From the cell containing the given text, extract its center point as [x, y] coordinate. 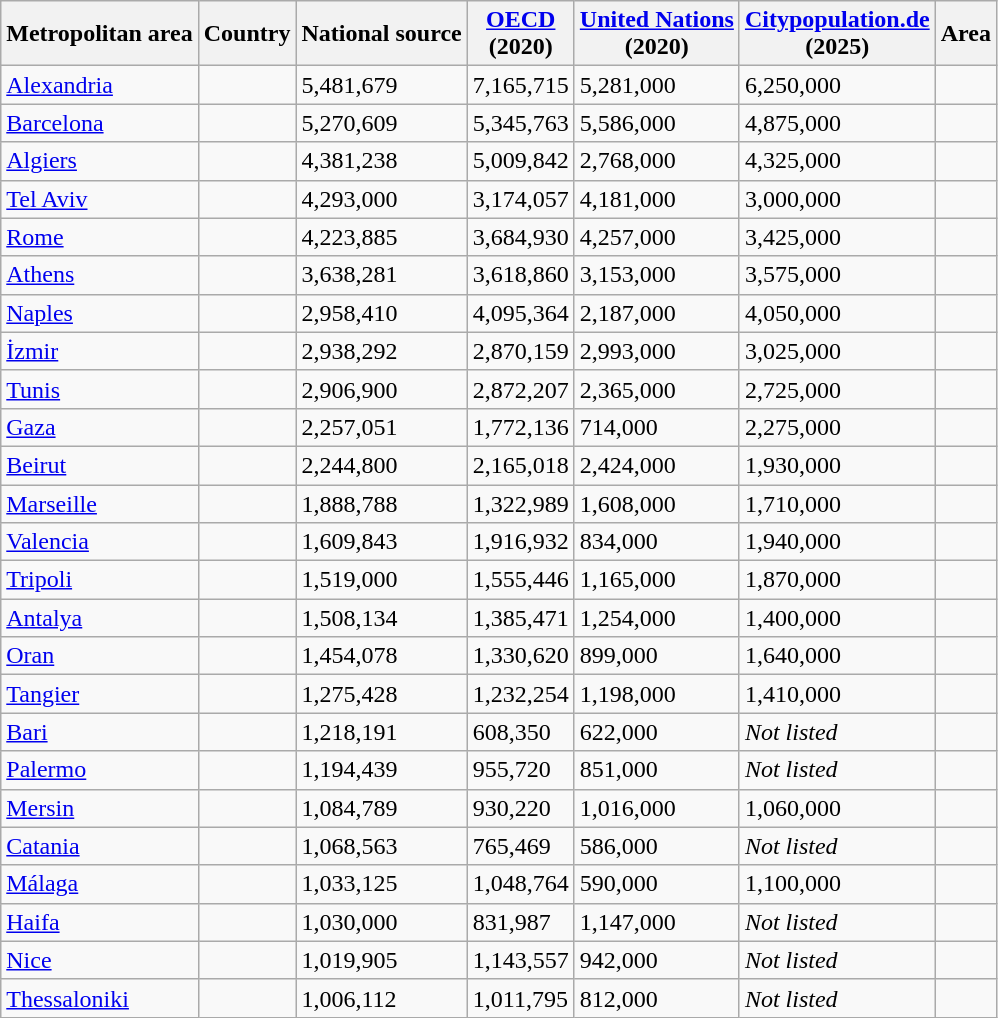
586,000 [656, 846]
765,469 [520, 846]
1,870,000 [837, 580]
5,345,763 [520, 123]
Nice [100, 960]
1,275,428 [382, 694]
899,000 [656, 656]
1,916,932 [520, 542]
1,084,789 [382, 808]
Metropolitan area [100, 34]
Valencia [100, 542]
Marseille [100, 503]
1,330,620 [520, 656]
Málaga [100, 884]
5,281,000 [656, 85]
Alexandria [100, 85]
1,232,254 [520, 694]
955,720 [520, 770]
930,220 [520, 808]
Algiers [100, 161]
1,410,000 [837, 694]
2,958,410 [382, 313]
2,187,000 [656, 313]
4,257,000 [656, 237]
2,906,900 [382, 389]
2,725,000 [837, 389]
714,000 [656, 427]
1,011,795 [520, 998]
2,424,000 [656, 465]
4,223,885 [382, 237]
1,165,000 [656, 580]
2,365,000 [656, 389]
1,608,000 [656, 503]
Gaza [100, 427]
Oran [100, 656]
United Nations(2020) [656, 34]
831,987 [520, 922]
3,025,000 [837, 351]
2,257,051 [382, 427]
Mersin [100, 808]
7,165,715 [520, 85]
2,275,000 [837, 427]
OECD(2020) [520, 34]
5,009,842 [520, 161]
İzmir [100, 351]
1,194,439 [382, 770]
1,710,000 [837, 503]
Athens [100, 275]
3,638,281 [382, 275]
590,000 [656, 884]
812,000 [656, 998]
1,147,000 [656, 922]
Bari [100, 732]
2,993,000 [656, 351]
3,174,057 [520, 199]
Beirut [100, 465]
6,250,000 [837, 85]
Tangier [100, 694]
4,050,000 [837, 313]
1,030,000 [382, 922]
Thessaloniki [100, 998]
Naples [100, 313]
Citypopulation.de(2025) [837, 34]
608,350 [520, 732]
Barcelona [100, 123]
Area [966, 34]
1,254,000 [656, 618]
851,000 [656, 770]
2,870,159 [520, 351]
1,940,000 [837, 542]
1,006,112 [382, 998]
1,100,000 [837, 884]
1,218,191 [382, 732]
5,481,679 [382, 85]
National source [382, 34]
1,385,471 [520, 618]
Tunis [100, 389]
1,400,000 [837, 618]
5,586,000 [656, 123]
1,060,000 [837, 808]
Antalya [100, 618]
1,019,905 [382, 960]
Haifa [100, 922]
1,772,136 [520, 427]
1,016,000 [656, 808]
1,322,989 [520, 503]
1,143,557 [520, 960]
3,575,000 [837, 275]
4,875,000 [837, 123]
3,618,860 [520, 275]
2,165,018 [520, 465]
1,508,134 [382, 618]
3,425,000 [837, 237]
5,270,609 [382, 123]
2,938,292 [382, 351]
Country [247, 34]
Rome [100, 237]
1,888,788 [382, 503]
Tel Aviv [100, 199]
3,684,930 [520, 237]
1,609,843 [382, 542]
1,048,764 [520, 884]
1,198,000 [656, 694]
4,381,238 [382, 161]
1,519,000 [382, 580]
2,872,207 [520, 389]
4,325,000 [837, 161]
1,033,125 [382, 884]
1,555,446 [520, 580]
3,000,000 [837, 199]
2,768,000 [656, 161]
4,181,000 [656, 199]
2,244,800 [382, 465]
4,293,000 [382, 199]
1,454,078 [382, 656]
622,000 [656, 732]
4,095,364 [520, 313]
834,000 [656, 542]
Tripoli [100, 580]
1,640,000 [837, 656]
3,153,000 [656, 275]
942,000 [656, 960]
1,068,563 [382, 846]
Palermo [100, 770]
1,930,000 [837, 465]
Catania [100, 846]
